Determine the [X, Y] coordinate at the center of the cell enclosing the given text.  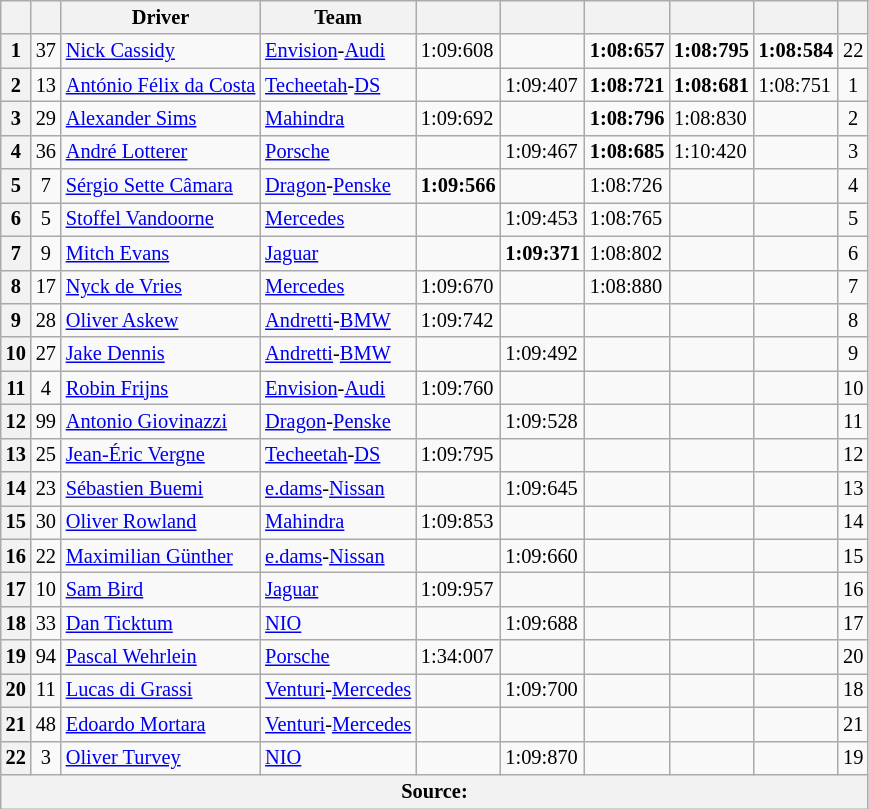
1:09:566 [458, 186]
1:09:608 [458, 51]
29 [46, 118]
Jean-Éric Vergne [160, 455]
Edoardo Mortara [160, 724]
99 [46, 421]
1:08:802 [627, 253]
Team [338, 17]
1:09:492 [542, 354]
Dan Ticktum [160, 623]
1:08:796 [627, 118]
Alexander Sims [160, 118]
1:08:726 [627, 186]
André Lotterer [160, 152]
1:08:584 [796, 51]
Nyck de Vries [160, 287]
Pascal Wehrlein [160, 657]
1:10:420 [711, 152]
1:09:688 [542, 623]
25 [46, 455]
1:09:371 [542, 253]
Nick Cassidy [160, 51]
33 [46, 623]
28 [46, 320]
Mitch Evans [160, 253]
27 [46, 354]
1:08:795 [711, 51]
23 [46, 489]
48 [46, 724]
Oliver Rowland [160, 522]
1:08:880 [627, 287]
Maximilian Günther [160, 556]
Oliver Askew [160, 320]
Driver [160, 17]
António Félix da Costa [160, 85]
1:09:660 [542, 556]
1:09:645 [542, 489]
1:08:681 [711, 85]
30 [46, 522]
1:08:765 [627, 219]
36 [46, 152]
1:09:467 [542, 152]
1:08:721 [627, 85]
37 [46, 51]
1:09:957 [458, 589]
1:09:853 [458, 522]
Stoffel Vandoorne [160, 219]
Sam Bird [160, 589]
1:09:453 [542, 219]
1:09:742 [458, 320]
1:09:528 [542, 421]
1:09:700 [542, 690]
Sérgio Sette Câmara [160, 186]
94 [46, 657]
Antonio Giovinazzi [160, 421]
1:34:007 [458, 657]
1:08:830 [711, 118]
1:09:870 [542, 758]
1:08:657 [627, 51]
1:09:760 [458, 388]
Source: [434, 791]
1:09:407 [542, 85]
1:08:751 [796, 85]
1:09:670 [458, 287]
1:09:692 [458, 118]
1:09:795 [458, 455]
Oliver Turvey [160, 758]
Lucas di Grassi [160, 690]
Robin Frijns [160, 388]
Jake Dennis [160, 354]
Sébastien Buemi [160, 489]
1:08:685 [627, 152]
